For the text-containing cell, return its midpoint in (X, Y) coordinate format. 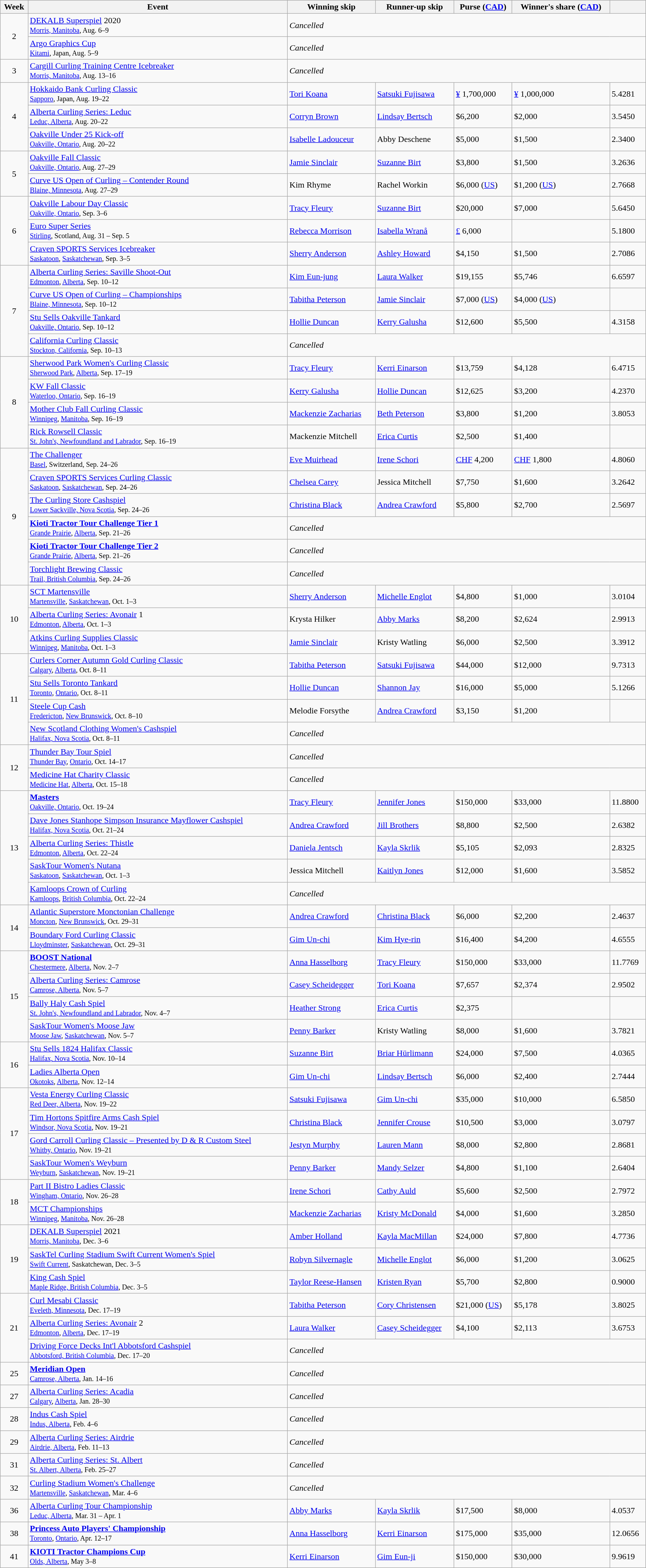
3.5852 (628, 870)
$1,400 (561, 436)
SaskTour Women's Moose Jaw Moose Jaw, Saskatchewan, Nov. 5–7 (158, 1031)
3.2850 (628, 1213)
$8,200 (483, 619)
KW Fall Classic Waterloo, Ontario, Sep. 16–19 (158, 391)
Cathy Auld (415, 1191)
KIOTI Tractor Champions Cup Olds, Alberta, May 3–8 (158, 1556)
Shannon Jay (415, 688)
$6,000 (US) (483, 185)
Curve US Open of Curling – Contender Round Blaine, Minnesota, Aug. 27–29 (158, 185)
Oakville Fall Classic Oakville, Ontario, Aug. 27–29 (158, 162)
Boundary Ford Curling Classic Lloydminster, Saskatchewan, Oct. 29–31 (158, 939)
6 (14, 230)
¥ 1,700,000 (483, 93)
3.0104 (628, 596)
New Scotland Clothing Women's Cashspiel Halifax, Nova Scotia, Oct. 8–11 (158, 733)
King Cash Spiel Maple Ridge, British Columbia, Dec. 3–5 (158, 1282)
8 (14, 402)
$12,625 (483, 391)
$8,800 (483, 825)
Alberta Curling Series: Thistle Edmonton, Alberta, Oct. 22–24 (158, 848)
Winning skip (332, 7)
$1,000 (561, 596)
$6,200 (483, 117)
3.6753 (628, 1328)
4.3158 (628, 322)
$7,000 (561, 208)
Alberta Curling Series: Camrose Camrose, Alberta, Nov. 5–7 (158, 985)
Kioti Tractor Tour Challenge Tier 2 Grande Prairie, Alberta, Sep. 21–26 (158, 551)
$4,150 (483, 254)
Kioti Tractor Tour Challenge Tier 1 Grande Prairie, Alberta, Sep. 21–26 (158, 528)
9 (14, 516)
$30,000 (561, 1556)
Cory Christensen (415, 1305)
¥ 1,000,000 (561, 93)
DEKALB Superspiel 2021 Morris, Manitoba, Dec. 3–6 (158, 1236)
32 (14, 1488)
5.4281 (628, 93)
2.8325 (628, 848)
Steele Cup Cash Fredericton, New Brunswick, Oct. 8–10 (158, 711)
$1,100 (561, 1168)
$7,657 (483, 985)
21 (14, 1328)
Alberta Curling Tour Championship Leduc, Alberta, Mar. 31 – Apr. 1 (158, 1510)
Jennifer Jones (415, 802)
Kaitlyn Jones (415, 870)
2.6404 (628, 1168)
Princess Auto Players' Championship Toronto, Ontario, Apr. 12–17 (158, 1534)
Corryn Brown (332, 117)
3.3912 (628, 642)
2.7972 (628, 1191)
Argo Graphics Cup Kitami, Japan, Aug. 5–9 (158, 48)
Oakville Under 25 Kick-off Oakville, Ontario, Aug. 20–22 (158, 139)
2.9502 (628, 985)
$10,500 (483, 1122)
Abby Deschene (415, 139)
2 (14, 37)
The Curling Store Cashspiel Lower Sackville, Nova Scotia, Sep. 24–26 (158, 505)
13 (14, 848)
Sherwood Park Women's Curling Classic Sherwood Park, Alberta, Sep. 17–19 (158, 368)
Meridian Open Camrose, Alberta, Jan. 14–16 (158, 1373)
25 (14, 1373)
31 (14, 1465)
Gim Eun-ji (415, 1556)
Runner-up skip (415, 7)
$16,400 (483, 939)
2.5697 (628, 505)
Briar Hürlimann (415, 1054)
$7,500 (561, 1054)
12.0656 (628, 1534)
6.6597 (628, 276)
The Challenger Basel, Switzerland, Sep. 24–26 (158, 459)
Event (158, 7)
41 (14, 1556)
$2,000 (561, 117)
Heather Strong (332, 1007)
Robyn Silvernagle (332, 1259)
Curling Stadium Women's Challenge Martensville, Saskatchewan, Mar. 4–6 (158, 1488)
$2,113 (561, 1328)
29 (14, 1442)
$5,700 (483, 1282)
Craven SPORTS Services Icebreaker Saskatoon, Saskatchewan, Sep. 3–5 (158, 254)
4.0365 (628, 1054)
5.1266 (628, 688)
11.8800 (628, 802)
Isabelle Ladouceur (332, 139)
$1,200 (US) (561, 185)
2.8681 (628, 1145)
6.5850 (628, 1099)
Alberta Curling Series: Airdrie Airdrie, Alberta, Feb. 11–13 (158, 1442)
Purse (CAD) (483, 7)
16 (14, 1065)
38 (14, 1534)
Indus Cash Spiel Indus, Alberta, Feb. 4–6 (158, 1419)
17 (14, 1133)
£ 6,000 (483, 230)
2.6382 (628, 825)
Masters Oakville, Ontario, Oct. 19–24 (158, 802)
Torchlight Brewing Classic Trail, British Columbia, Sep. 24–26 (158, 573)
Alberta Curling Series: Leduc Leduc, Alberta, Aug. 20–22 (158, 117)
Winner's share (CAD) (561, 7)
Eve Muirhead (332, 459)
$2,375 (483, 1007)
Dave Jones Stanhope Simpson Insurance Mayflower Cashspiel Halifax, Nova Scotia, Oct. 21–24 (158, 825)
$10,000 (561, 1099)
Ashley Howard (415, 254)
3 (14, 71)
6.4715 (628, 368)
Alberta Curling Series: St. Albert St. Albert, Alberta, Feb. 25–27 (158, 1465)
Alberta Curling Series: Avonair 2 Edmonton, Alberta, Dec. 17–19 (158, 1328)
4.2370 (628, 391)
Medicine Hat Charity Classic Medicine Hat, Alberta, Oct. 15–18 (158, 779)
Part II Bistro Ladies Classic Wingham, Ontario, Nov. 26–28 (158, 1191)
$3,000 (561, 1122)
Week (14, 7)
Hokkaido Bank Curling Classic Sapporo, Japan, Aug. 19–22 (158, 93)
Craven SPORTS Services Curling Classic Saskatoon, Saskatchewan, Sep. 24–26 (158, 482)
3.8025 (628, 1305)
SaskTel Curling Stadium Swift Current Women's Spiel Swift Current, Saskatchewan, Dec. 3–5 (158, 1259)
$19,155 (483, 276)
$2,700 (561, 505)
Alberta Curling Series: Acadia Calgary, Alberta, Jan. 28–30 (158, 1397)
SaskTour Women's Nutana Saskatoon, Saskatchewan, Oct. 1–3 (158, 870)
11 (14, 699)
$5,746 (561, 276)
2.3400 (628, 139)
Driving Force Decks Int'l Abbotsford Cashspiel Abbotsford, British Columbia, Dec. 17–20 (158, 1350)
$13,759 (483, 368)
2.7086 (628, 254)
3.0797 (628, 1122)
$12,600 (483, 322)
15 (14, 996)
Atlantic Superstore Monctonian Challenge Moncton, New Brunswick, Oct. 29–31 (158, 916)
Rachel Workin (415, 185)
Kayla MacMillan (415, 1236)
MCT Championships Winnipeg, Manitoba, Nov. 26–28 (158, 1213)
Krysta Hilker (332, 619)
Alberta Curling Series: Avonair 1 Edmonton, Alberta, Oct. 1–3 (158, 619)
Stu Sells Oakville Tankard Oakville, Ontario, Sep. 10–12 (158, 322)
$5,800 (483, 505)
$7,000 (US) (483, 299)
CHF 1,800 (561, 459)
2.7444 (628, 1076)
14 (14, 928)
Curlers Corner Autumn Gold Curling Classic Calgary, Alberta, Oct. 8–11 (158, 665)
12 (14, 768)
$5,500 (561, 322)
Kristy McDonald (415, 1213)
$2,624 (561, 619)
Rebecca Morrison (332, 230)
SaskTour Women's Weyburn Weyburn, Saskatchewan, Nov. 19–21 (158, 1168)
4.8060 (628, 459)
$5,600 (483, 1191)
Mandy Selzer (415, 1168)
Jestyn Murphy (332, 1145)
4.6555 (628, 939)
BOOST National Chestermere, Alberta, Nov. 2–7 (158, 962)
Tim Hortons Spitfire Arms Cash Spiel Windsor, Nova Scotia, Nov. 19–21 (158, 1122)
Bally Haly Cash Spiel St. John's, Newfoundland and Labrador, Nov. 4–7 (158, 1007)
Atkins Curling Supplies Classic Winnipeg, Manitoba, Oct. 1–3 (158, 642)
$44,000 (483, 665)
Rick Rowsell Classic St. John's, Newfoundland and Labrador, Sep. 16–19 (158, 436)
$21,000 (US) (483, 1305)
$2,093 (561, 848)
2.4637 (628, 916)
Gord Carroll Curling Classic – Presented by D & R Custom Steel Whitby, Ontario, Nov. 19–21 (158, 1145)
Melodie Forsythe (332, 711)
CHF 4,200 (483, 459)
$5,105 (483, 848)
5.1800 (628, 230)
$175,000 (483, 1534)
Oakville Labour Day Classic Oakville, Ontario, Sep. 3–6 (158, 208)
3.2642 (628, 482)
$16,000 (483, 688)
$20,000 (483, 208)
5 (14, 174)
10 (14, 619)
4.7736 (628, 1236)
Ladies Alberta Open Okotoks, Alberta, Nov. 12–14 (158, 1076)
9.7313 (628, 665)
4.0537 (628, 1510)
$7,800 (561, 1236)
$2,200 (561, 916)
Stu Sells 1824 Halifax Classic Halifax, Nova Scotia, Nov. 10–14 (158, 1054)
$3,200 (561, 391)
Curve US Open of Curling – Championships Blaine, Minnesota, Sep. 10–12 (158, 299)
California Curling Classic Stockton, California, Sep. 10–13 (158, 345)
27 (14, 1397)
$2,400 (561, 1076)
Mother Club Fall Curling Classic Winnipeg, Manitoba, Sep. 16–19 (158, 414)
$4,000 (US) (561, 299)
2.7668 (628, 185)
3.0625 (628, 1259)
Cargill Curling Training Centre Icebreaker Morris, Manitoba, Aug. 13–16 (158, 71)
7 (14, 311)
18 (14, 1202)
3.5450 (628, 117)
$17,500 (483, 1510)
$2,374 (561, 985)
Daniela Jentsch (332, 848)
Kim Rhyme (332, 185)
$3,150 (483, 711)
$5,178 (561, 1305)
Amber Holland (332, 1236)
Beth Peterson (415, 414)
Jennifer Crouse (415, 1122)
4 (14, 117)
DEKALB Superspiel 2020 Morris, Manitoba, Aug. 6–9 (158, 25)
Kristen Ryan (415, 1282)
3.2636 (628, 162)
Kim Hye-rin (415, 939)
Euro Super Series Stirling, Scotland, Aug. 31 – Sep. 5 (158, 230)
36 (14, 1510)
3.8053 (628, 414)
Chelsea Carey (332, 482)
28 (14, 1419)
$4,100 (483, 1328)
Stu Sells Toronto Tankard Toronto, Ontario, Oct. 8–11 (158, 688)
Jill Brothers (415, 825)
Curl Mesabi Classic Eveleth, Minnesota, Dec. 17–19 (158, 1305)
Mackenzie Mitchell (332, 436)
Vesta Energy Curling Classic Red Deer, Alberta, Nov. 19–22 (158, 1099)
Thunder Bay Tour Spiel Thunder Bay, Ontario, Oct. 14–17 (158, 757)
5.6450 (628, 208)
$7,750 (483, 482)
Kamloops Crown of Curling Kamloops, British Columbia, Oct. 22–24 (158, 894)
$4,200 (561, 939)
2.9913 (628, 619)
Isabella Wranå (415, 230)
Lauren Mann (415, 1145)
Kim Eun-jung (332, 276)
0.9000 (628, 1282)
9.9619 (628, 1556)
$4,128 (561, 368)
SCT Martensville Martensville, Saskatchewan, Oct. 1–3 (158, 596)
$4,000 (483, 1213)
3.7821 (628, 1031)
Alberta Curling Series: Saville Shoot-Out Edmonton, Alberta, Sep. 10–12 (158, 276)
19 (14, 1259)
Taylor Reese-Hansen (332, 1282)
11.7769 (628, 962)
